Identify which cell holds the provided text, then report its (x, y) central coordinate. 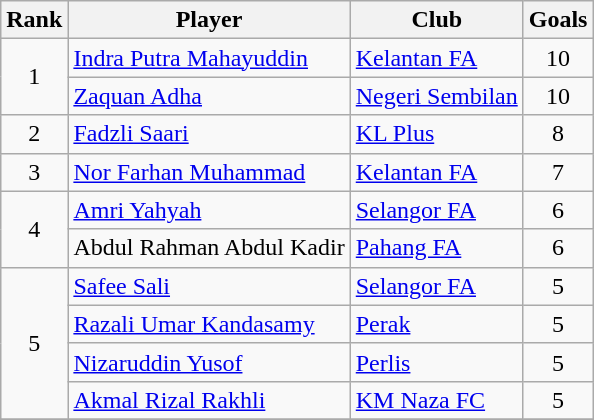
Goals (558, 20)
Safee Sali (209, 286)
8 (558, 134)
Nor Farhan Muhammad (209, 172)
KM Naza FC (436, 400)
7 (558, 172)
Abdul Rahman Abdul Kadir (209, 248)
Indra Putra Mahayuddin (209, 58)
Club (436, 20)
4 (34, 229)
2 (34, 134)
Razali Umar Kandasamy (209, 324)
Nizaruddin Yusof (209, 362)
Fadzli Saari (209, 134)
Amri Yahyah (209, 210)
KL Plus (436, 134)
3 (34, 172)
Zaquan Adha (209, 96)
Akmal Rizal Rakhli (209, 400)
1 (34, 77)
Perlis (436, 362)
Player (209, 20)
Pahang FA (436, 248)
Perak (436, 324)
Rank (34, 20)
Negeri Sembilan (436, 96)
